Pinpoint the cell where the given text exists, returning its [x, y] midpoint coordinate. 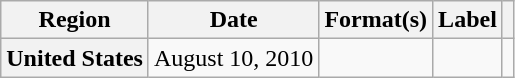
August 10, 2010 [233, 58]
United States [75, 58]
Region [75, 20]
Format(s) [376, 20]
Label [468, 20]
Date [233, 20]
